For the text-containing cell, return its midpoint in (X, Y) coordinate format. 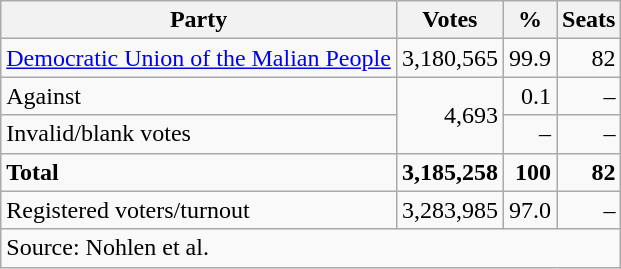
3,185,258 (450, 172)
4,693 (450, 115)
97.0 (530, 210)
0.1 (530, 96)
% (530, 20)
3,180,565 (450, 58)
Democratic Union of the Malian People (199, 58)
Registered voters/turnout (199, 210)
Invalid/blank votes (199, 134)
Votes (450, 20)
Total (199, 172)
3,283,985 (450, 210)
100 (530, 172)
Against (199, 96)
Seats (588, 20)
Source: Nohlen et al. (311, 248)
Party (199, 20)
99.9 (530, 58)
